Return [x, y] of the center of cell containing provided text 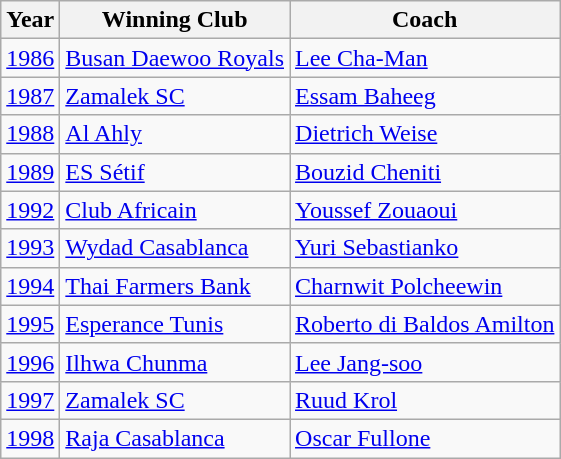
Ruud Krol [425, 400]
Youssef Zouaoui [425, 210]
Bouzid Cheniti [425, 172]
1989 [30, 172]
Roberto di Baldos Amilton [425, 324]
ES Sétif [175, 172]
1992 [30, 210]
Raja Casablanca [175, 438]
1988 [30, 134]
Al Ahly [175, 134]
1986 [30, 58]
Charnwit Polcheewin [425, 286]
1998 [30, 438]
1993 [30, 248]
Oscar Fullone [425, 438]
Lee Jang-soo [425, 362]
1995 [30, 324]
Wydad Casablanca [175, 248]
1987 [30, 96]
Thai Farmers Bank [175, 286]
Winning Club [175, 20]
Coach [425, 20]
Lee Cha-Man [425, 58]
Esperance Tunis [175, 324]
Club Africain [175, 210]
Dietrich Weise [425, 134]
Essam Baheeg [425, 96]
1994 [30, 286]
1997 [30, 400]
Ilhwa Chunma [175, 362]
Year [30, 20]
Busan Daewoo Royals [175, 58]
Yuri Sebastianko [425, 248]
1996 [30, 362]
